Search for the cell housing the specified text and yield its [X, Y] center coordinate. 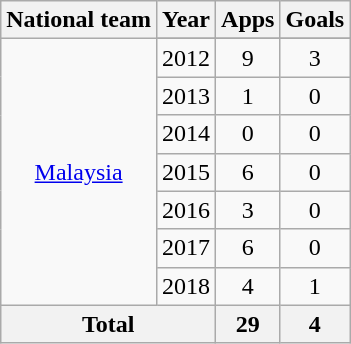
2016 [186, 210]
2017 [186, 248]
Goals [315, 20]
2012 [186, 58]
Total [108, 324]
National team [79, 20]
Malaysia [79, 172]
Year [186, 20]
2018 [186, 286]
Apps [248, 20]
2015 [186, 172]
2014 [186, 134]
29 [248, 324]
2013 [186, 96]
9 [248, 58]
